Determine the [x, y] coordinate at the center of the cell enclosing the given text.  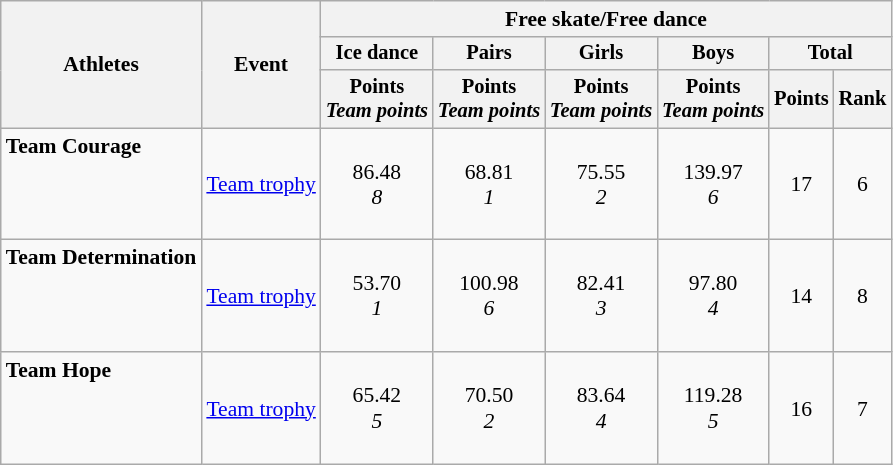
65.425 [377, 408]
Athletes [102, 64]
119.285 [713, 408]
Free skate/Free dance [606, 19]
16 [801, 408]
82.413 [601, 296]
68.811 [489, 184]
100.986 [489, 296]
75.552 [601, 184]
7 [863, 408]
Boys [713, 54]
Ice dance [377, 54]
Team Hope [102, 408]
Points [801, 99]
Rank [863, 99]
14 [801, 296]
97.804 [713, 296]
8 [863, 296]
139.976 [713, 184]
6 [863, 184]
Team Courage [102, 184]
Pairs [489, 54]
Girls [601, 54]
86.488 [377, 184]
17 [801, 184]
83.644 [601, 408]
53.701 [377, 296]
70.502 [489, 408]
Team Determination [102, 296]
Total [830, 54]
Event [261, 64]
